Find where the given text appears and provide that cell's center as [x, y] coordinate. 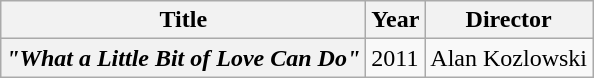
"What a Little Bit of Love Can Do" [184, 58]
Title [184, 20]
Year [396, 20]
2011 [396, 58]
Alan Kozlowski [509, 58]
Director [509, 20]
